Detect which cell encompasses the target text, then output its (x, y) center coordinate. 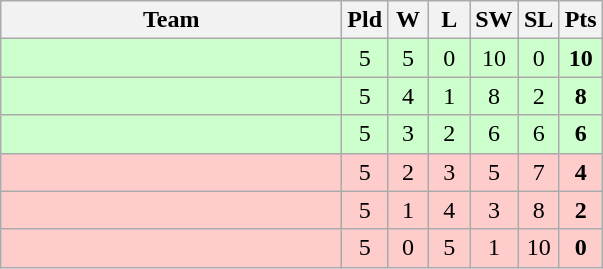
7 (538, 172)
Team (172, 20)
SW (494, 20)
W (408, 20)
SL (538, 20)
Pld (365, 20)
L (450, 20)
Pts (580, 20)
